Capture the cell that displays the provided text and extract its (X, Y) central coordinate. 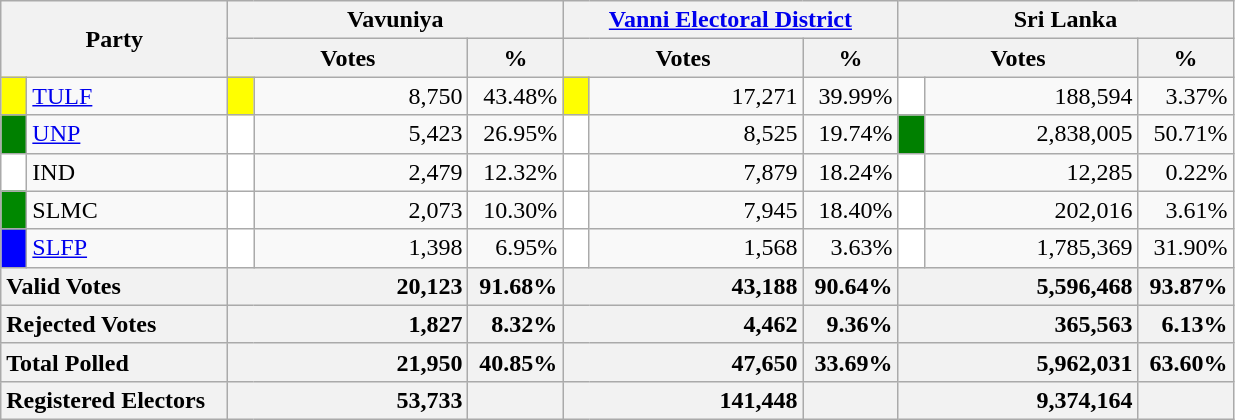
39.99% (850, 96)
17,271 (696, 96)
UNP (128, 134)
8,525 (696, 134)
8.32% (516, 324)
1,568 (696, 248)
47,650 (683, 362)
7,879 (696, 172)
5,423 (361, 134)
3.37% (1186, 96)
91.68% (516, 286)
365,563 (1018, 324)
8,750 (361, 96)
9.36% (850, 324)
12.32% (516, 172)
12,285 (1031, 172)
1,398 (361, 248)
4,462 (683, 324)
63.60% (1186, 362)
1,827 (348, 324)
2,073 (361, 210)
33.69% (850, 362)
Vavuniya (396, 20)
Party (114, 39)
9,374,164 (1018, 400)
Total Polled (114, 362)
7,945 (696, 210)
31.90% (1186, 248)
53,733 (348, 400)
5,596,468 (1018, 286)
188,594 (1031, 96)
18.24% (850, 172)
2,479 (361, 172)
5,962,031 (1018, 362)
Registered Electors (114, 400)
21,950 (348, 362)
6.13% (1186, 324)
18.40% (850, 210)
SLFP (128, 248)
19.74% (850, 134)
6.95% (516, 248)
1,785,369 (1031, 248)
202,016 (1031, 210)
IND (128, 172)
2,838,005 (1031, 134)
50.71% (1186, 134)
26.95% (516, 134)
3.61% (1186, 210)
Vanni Electoral District (730, 20)
TULF (128, 96)
Rejected Votes (114, 324)
20,123 (348, 286)
43,188 (683, 286)
0.22% (1186, 172)
43.48% (516, 96)
SLMC (128, 210)
90.64% (850, 286)
Sri Lanka (1066, 20)
93.87% (1186, 286)
141,448 (683, 400)
10.30% (516, 210)
Valid Votes (114, 286)
3.63% (850, 248)
40.85% (516, 362)
